From the cell containing the given text, extract its center point as [x, y] coordinate. 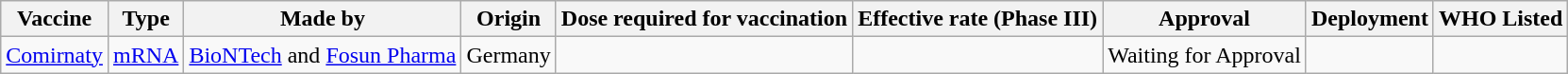
Effective rate (Phase III) [977, 19]
Origin [509, 19]
Made by [323, 19]
BioNTech and Fosun Pharma [323, 55]
Type [145, 19]
Germany [509, 55]
Comirnaty [55, 55]
WHO Listed [1500, 19]
mRNA [145, 55]
Deployment [1370, 19]
Dose required for vaccination [704, 19]
Approval [1205, 19]
Vaccine [55, 19]
Waiting for Approval [1205, 55]
